Extract the [X, Y] coordinate from the center of the cell holding the provided text.  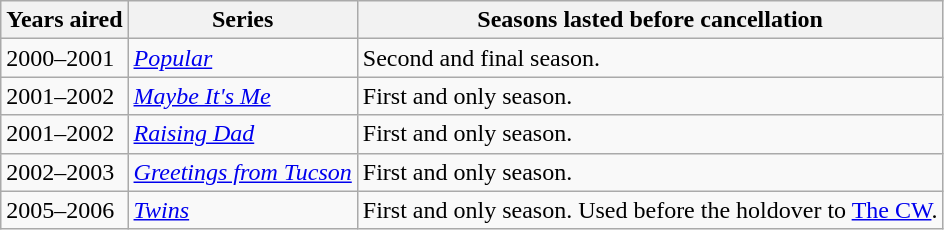
2002–2003 [64, 172]
Maybe It's Me [242, 96]
Series [242, 20]
Popular [242, 58]
First and only season. Used before the holdover to The CW. [650, 210]
Seasons lasted before cancellation [650, 20]
Second and final season. [650, 58]
2005–2006 [64, 210]
Greetings from Tucson [242, 172]
Twins [242, 210]
2000–2001 [64, 58]
Raising Dad [242, 134]
Years aired [64, 20]
